From the cell containing the given text, extract its center point as (x, y) coordinate. 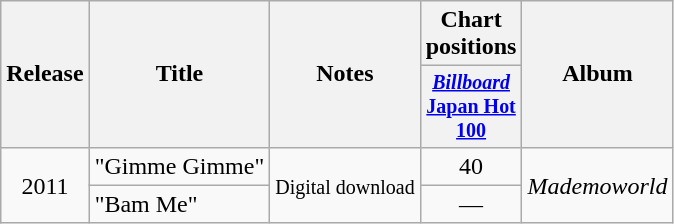
Mademoworld (598, 185)
"Bam Me" (180, 204)
Digital download (345, 185)
"Gimme Gimme" (180, 166)
— (471, 204)
Release (45, 74)
Billboard Japan Hot 100 (471, 106)
Notes (345, 74)
Title (180, 74)
40 (471, 166)
2011 (45, 185)
Chart positions (471, 34)
Album (598, 74)
